Detect which cell encompasses the target text, then output its (x, y) center coordinate. 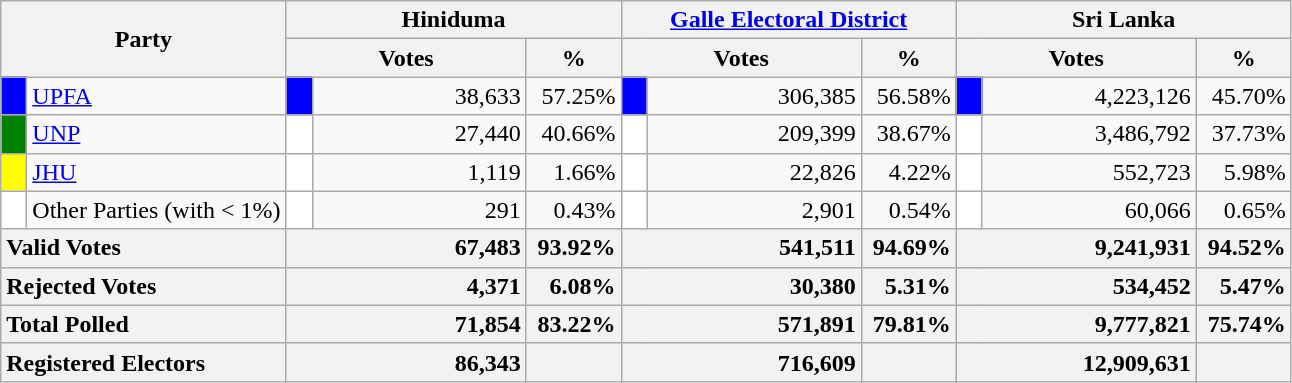
UPFA (156, 96)
5.31% (908, 286)
12,909,631 (1076, 362)
Total Polled (144, 324)
4,223,126 (1089, 96)
552,723 (1089, 172)
Sri Lanka (1124, 20)
75.74% (1244, 324)
Valid Votes (144, 248)
9,241,931 (1076, 248)
4.22% (908, 172)
Galle Electoral District (788, 20)
291 (419, 210)
38,633 (419, 96)
716,609 (741, 362)
541,511 (741, 248)
0.65% (1244, 210)
Hiniduma (454, 20)
JHU (156, 172)
5.47% (1244, 286)
79.81% (908, 324)
71,854 (406, 324)
Party (144, 39)
22,826 (754, 172)
9,777,821 (1076, 324)
94.52% (1244, 248)
45.70% (1244, 96)
67,483 (406, 248)
Registered Electors (144, 362)
40.66% (574, 134)
UNP (156, 134)
2,901 (754, 210)
6.08% (574, 286)
94.69% (908, 248)
3,486,792 (1089, 134)
27,440 (419, 134)
Other Parties (with < 1%) (156, 210)
86,343 (406, 362)
83.22% (574, 324)
56.58% (908, 96)
571,891 (741, 324)
38.67% (908, 134)
Rejected Votes (144, 286)
57.25% (574, 96)
534,452 (1076, 286)
1,119 (419, 172)
1.66% (574, 172)
209,399 (754, 134)
93.92% (574, 248)
37.73% (1244, 134)
30,380 (741, 286)
306,385 (754, 96)
0.43% (574, 210)
60,066 (1089, 210)
4,371 (406, 286)
0.54% (908, 210)
5.98% (1244, 172)
